Return (x, y) of the center of cell containing provided text 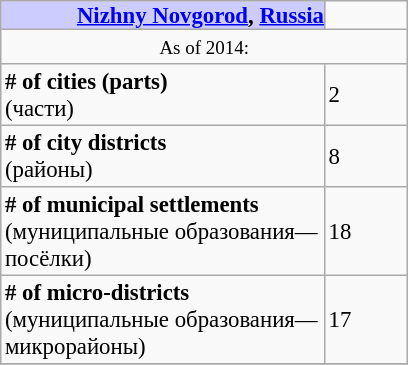
# of micro-districts(муниципальные образования—микрорайоны) (163, 319)
18 (366, 231)
Nizhny Novgorod, Russia (163, 15)
# of cities (parts)(части) (163, 95)
As of 2014: (204, 46)
17 (366, 319)
# of city districts(районы) (163, 156)
2 (366, 95)
# of municipal settlements(муниципальные образования—посёлки) (163, 231)
8 (366, 156)
